Detect which cell encompasses the target text, then output its [X, Y] center coordinate. 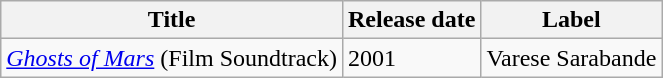
Varese Sarabande [572, 58]
Label [572, 20]
Ghosts of Mars (Film Soundtrack) [172, 58]
2001 [411, 58]
Release date [411, 20]
Title [172, 20]
